Find where the given text appears and provide that cell's center as (X, Y) coordinate. 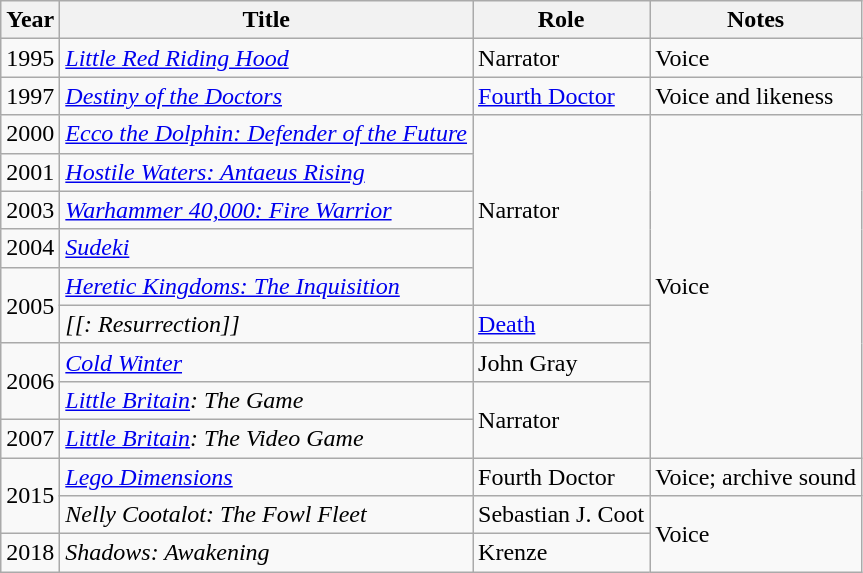
2000 (30, 134)
Warhammer 40,000: Fire Warrior (266, 210)
Sebastian J. Coot (562, 515)
Destiny of the Doctors (266, 96)
[[: Resurrection]] (266, 324)
Little Britain: The Video Game (266, 438)
2015 (30, 496)
Notes (756, 20)
1995 (30, 58)
2005 (30, 305)
John Gray (562, 362)
Hostile Waters: Antaeus Rising (266, 172)
Title (266, 20)
Little Britain: The Game (266, 400)
Sudeki (266, 248)
2018 (30, 553)
Little Red Riding Hood (266, 58)
Shadows: Awakening (266, 553)
Year (30, 20)
Voice and likeness (756, 96)
Ecco the Dolphin: Defender of the Future (266, 134)
2004 (30, 248)
Cold Winter (266, 362)
Heretic Kingdoms: The Inquisition (266, 286)
Krenze (562, 553)
Nelly Cootalot: The Fowl Fleet (266, 515)
2007 (30, 438)
Death (562, 324)
1997 (30, 96)
2006 (30, 381)
2003 (30, 210)
Role (562, 20)
Voice; archive sound (756, 477)
Lego Dimensions (266, 477)
2001 (30, 172)
